Extract the (x, y) coordinate from the center of the cell holding the provided text.  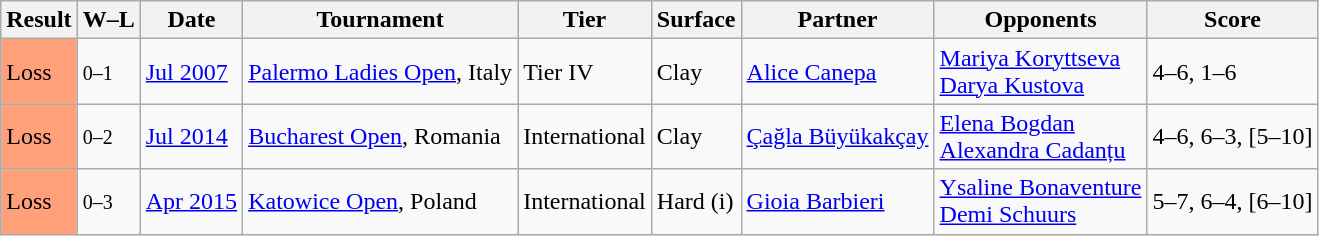
Palermo Ladies Open, Italy (380, 72)
Result (39, 20)
Tier IV (585, 72)
0–1 (108, 72)
Elena Bogdan Alexandra Cadanțu (1040, 136)
Ysaline Bonaventure Demi Schuurs (1040, 202)
4–6, 6–3, [5–10] (1232, 136)
5–7, 6–4, [6–10] (1232, 202)
Katowice Open, Poland (380, 202)
Jul 2014 (191, 136)
Alice Canepa (838, 72)
Mariya Koryttseva Darya Kustova (1040, 72)
Tier (585, 20)
W–L (108, 20)
Apr 2015 (191, 202)
Jul 2007 (191, 72)
0–3 (108, 202)
Partner (838, 20)
0–2 (108, 136)
Opponents (1040, 20)
Hard (i) (696, 202)
Çağla Büyükakçay (838, 136)
4–6, 1–6 (1232, 72)
Bucharest Open, Romania (380, 136)
Date (191, 20)
Gioia Barbieri (838, 202)
Surface (696, 20)
Tournament (380, 20)
Score (1232, 20)
